For the text-containing cell, return its midpoint in (x, y) coordinate format. 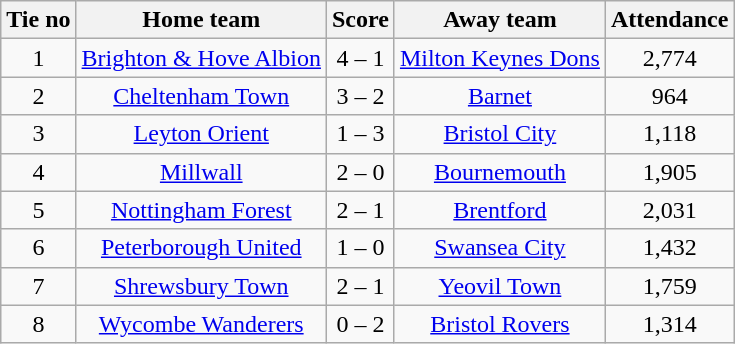
8 (38, 324)
3 (38, 134)
Cheltenham Town (201, 96)
1 – 0 (360, 248)
1,314 (669, 324)
Yeovil Town (500, 286)
Tie no (38, 20)
1,905 (669, 172)
Leyton Orient (201, 134)
2,031 (669, 210)
Away team (500, 20)
Barnet (500, 96)
Bristol Rovers (500, 324)
6 (38, 248)
1,759 (669, 286)
Bristol City (500, 134)
Millwall (201, 172)
2,774 (669, 58)
5 (38, 210)
3 – 2 (360, 96)
Brighton & Hove Albion (201, 58)
1 – 3 (360, 134)
Bournemouth (500, 172)
Brentford (500, 210)
Attendance (669, 20)
Nottingham Forest (201, 210)
Wycombe Wanderers (201, 324)
Score (360, 20)
Milton Keynes Dons (500, 58)
2 (38, 96)
Swansea City (500, 248)
1 (38, 58)
Home team (201, 20)
1,118 (669, 134)
964 (669, 96)
Shrewsbury Town (201, 286)
Peterborough United (201, 248)
4 – 1 (360, 58)
4 (38, 172)
0 – 2 (360, 324)
2 – 0 (360, 172)
1,432 (669, 248)
7 (38, 286)
